Detect which cell encompasses the target text, then output its [X, Y] center coordinate. 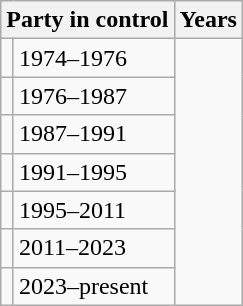
2023–present [94, 286]
Party in control [88, 20]
2011–2023 [94, 248]
1974–1976 [94, 58]
1991–1995 [94, 172]
1976–1987 [94, 96]
1995–2011 [94, 210]
Years [208, 20]
1987–1991 [94, 134]
